Detect which cell encompasses the target text, then output its [x, y] center coordinate. 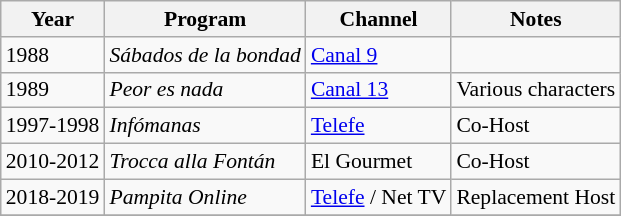
Year [53, 19]
Program [204, 19]
Peor es nada [204, 90]
2010-2012 [53, 162]
Canal 9 [379, 55]
Telefe [379, 126]
El Gourmet [379, 162]
2018-2019 [53, 197]
Pampita Online [204, 197]
Sábados de la bondad [204, 55]
Replacement Host [536, 197]
Telefe / Net TV [379, 197]
Notes [536, 19]
Various characters [536, 90]
1997-1998 [53, 126]
1989 [53, 90]
Canal 13 [379, 90]
Channel [379, 19]
1988 [53, 55]
Infómanas [204, 126]
Trocca alla Fontán [204, 162]
